Search for the cell housing the specified text and yield its (X, Y) center coordinate. 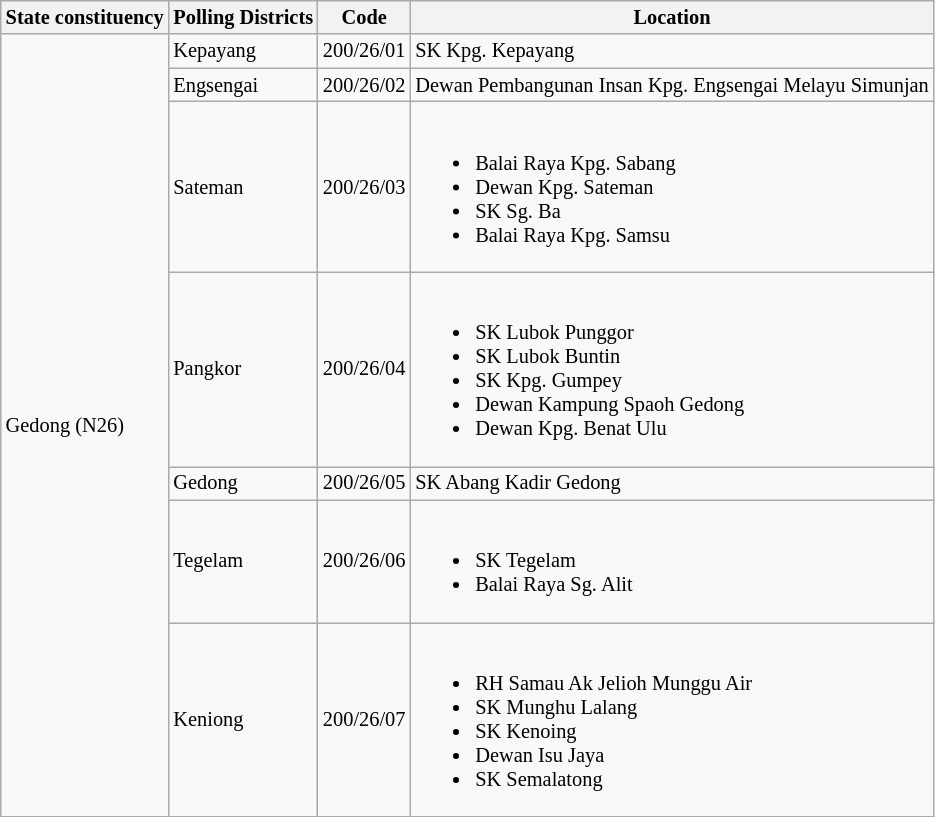
Pangkor (243, 369)
Kepayang (243, 51)
SK Kpg. Kepayang (672, 51)
Code (364, 17)
200/26/07 (364, 719)
Location (672, 17)
Polling Districts (243, 17)
200/26/01 (364, 51)
200/26/06 (364, 561)
Keniong (243, 719)
200/26/02 (364, 85)
Tegelam (243, 561)
SK Lubok PunggorSK Lubok BuntinSK Kpg. GumpeyDewan Kampung Spaoh GedongDewan Kpg. Benat Ulu (672, 369)
Balai Raya Kpg. SabangDewan Kpg. SatemanSK Sg. BaBalai Raya Kpg. Samsu (672, 186)
Gedong (243, 483)
SK Abang Kadir Gedong (672, 483)
SK TegelamBalai Raya Sg. Alit (672, 561)
200/26/05 (364, 483)
Engsengai (243, 85)
200/26/04 (364, 369)
Gedong (N26) (85, 426)
200/26/03 (364, 186)
State constituency (85, 17)
Sateman (243, 186)
Dewan Pembangunan Insan Kpg. Engsengai Melayu Simunjan (672, 85)
RH Samau Ak Jelioh Munggu AirSK Munghu LalangSK KenoingDewan Isu JayaSK Semalatong (672, 719)
